Determine the (X, Y) coordinate at the center of the cell enclosing the given text.  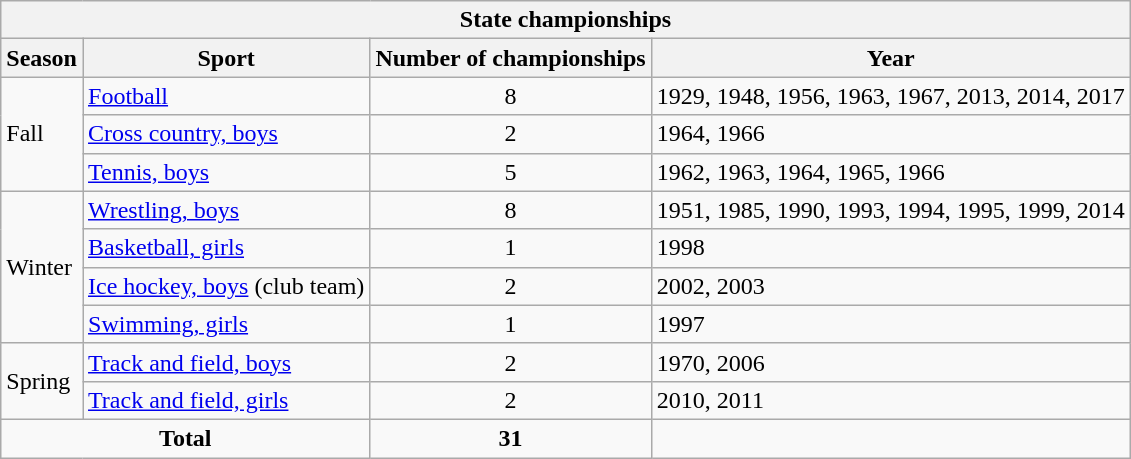
Spring (42, 381)
Cross country, boys (226, 134)
2002, 2003 (890, 286)
1997 (890, 324)
1964, 1966 (890, 134)
Number of championships (510, 58)
Football (226, 96)
State championships (566, 20)
1998 (890, 248)
Fall (42, 134)
Basketball, girls (226, 248)
1970, 2006 (890, 362)
Sport (226, 58)
1962, 1963, 1964, 1965, 1966 (890, 172)
Total (186, 438)
Track and field, girls (226, 400)
Season (42, 58)
31 (510, 438)
Wrestling, boys (226, 210)
Year (890, 58)
Tennis, boys (226, 172)
5 (510, 172)
Swimming, girls (226, 324)
1929, 1948, 1956, 1963, 1967, 2013, 2014, 2017 (890, 96)
Track and field, boys (226, 362)
1951, 1985, 1990, 1993, 1994, 1995, 1999, 2014 (890, 210)
Ice hockey, boys (club team) (226, 286)
2010, 2011 (890, 400)
Winter (42, 267)
